Extract the [x, y] coordinate from the center of the cell holding the provided text.  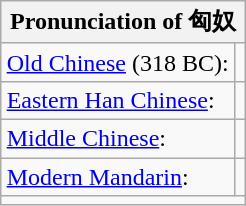
Modern Mandarin: [118, 177]
Old Chinese (318 BC): [118, 62]
Eastern Han Chinese: [118, 100]
Pronunciation of 匈奴 [123, 22]
Middle Chinese: [118, 138]
